Capture the cell that displays the provided text and extract its (X, Y) central coordinate. 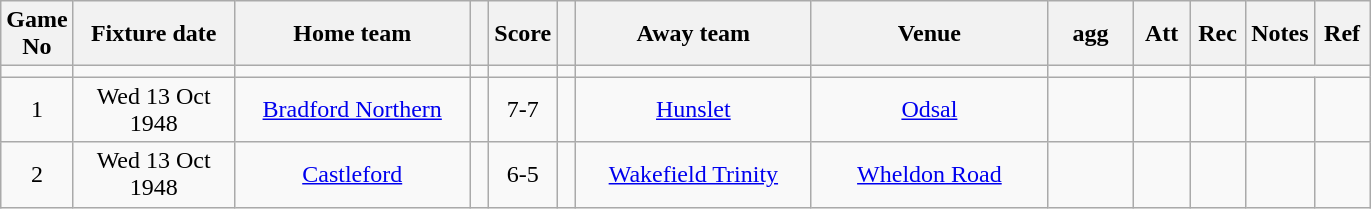
Score (523, 34)
Att (1162, 34)
2 (37, 174)
Game No (37, 34)
Notes (1280, 34)
Bradford Northern (352, 110)
Home team (352, 34)
Venue (929, 34)
6-5 (523, 174)
1 (37, 110)
Hunslet (693, 110)
Rec (1218, 34)
agg (1090, 34)
7-7 (523, 110)
Odsal (929, 110)
Ref (1342, 34)
Castleford (352, 174)
Wheldon Road (929, 174)
Away team (693, 34)
Fixture date (154, 34)
Wakefield Trinity (693, 174)
